From the cell containing the given text, extract its center point as [X, Y] coordinate. 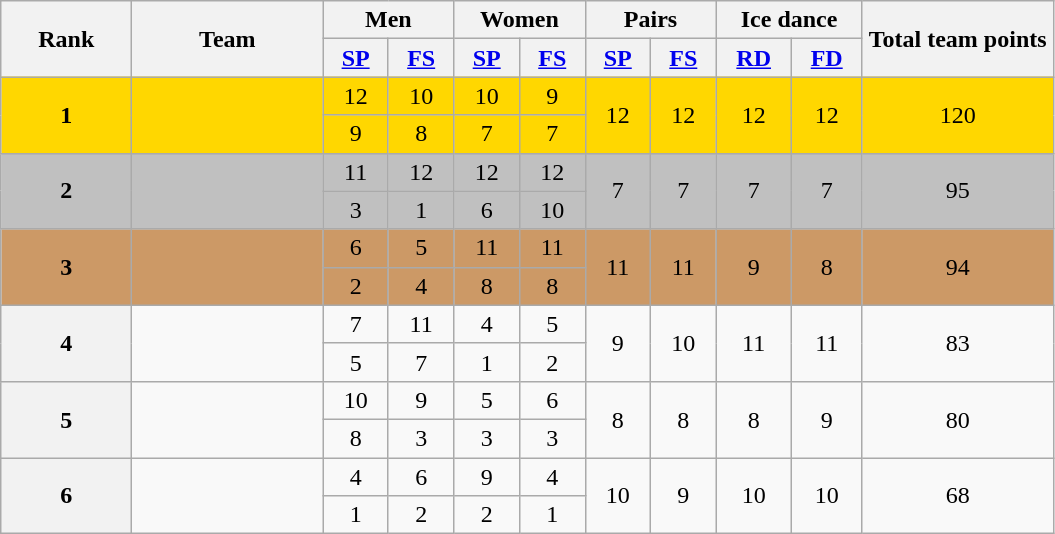
120 [958, 115]
94 [958, 267]
Team [228, 39]
Total team points [958, 39]
FD [826, 58]
80 [958, 419]
83 [958, 343]
95 [958, 191]
Rank [66, 39]
RD [754, 58]
Pairs [650, 20]
Ice dance [789, 20]
Women [520, 20]
68 [958, 496]
Men [388, 20]
